Capture the cell that displays the provided text and extract its (X, Y) central coordinate. 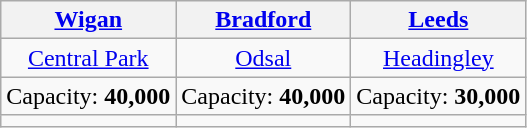
Headingley (438, 58)
Capacity: 30,000 (438, 96)
Bradford (264, 20)
Central Park (88, 58)
Wigan (88, 20)
Odsal (264, 58)
Leeds (438, 20)
